Find where the given text appears and provide that cell's center as [x, y] coordinate. 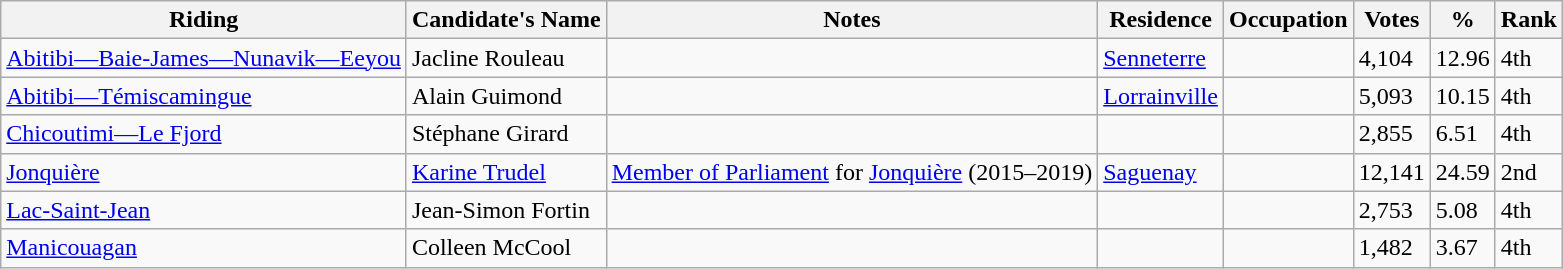
2nd [1528, 172]
1,482 [1392, 248]
5,093 [1392, 96]
Senneterre [1161, 58]
Alain Guimond [506, 96]
Lorrainville [1161, 96]
Candidate's Name [506, 20]
Member of Parliament for Jonquière (2015–2019) [852, 172]
Colleen McCool [506, 248]
Lac-Saint-Jean [204, 210]
Saguenay [1161, 172]
2,753 [1392, 210]
Stéphane Girard [506, 134]
Rank [1528, 20]
Jacline Rouleau [506, 58]
Abitibi—Témiscamingue [204, 96]
5.08 [1462, 210]
Riding [204, 20]
24.59 [1462, 172]
12.96 [1462, 58]
10.15 [1462, 96]
Notes [852, 20]
Occupation [1288, 20]
Residence [1161, 20]
4,104 [1392, 58]
Abitibi—Baie-James—Nunavik—Eeyou [204, 58]
2,855 [1392, 134]
% [1462, 20]
Jean-Simon Fortin [506, 210]
Votes [1392, 20]
Karine Trudel [506, 172]
12,141 [1392, 172]
Chicoutimi—Le Fjord [204, 134]
3.67 [1462, 248]
Jonquière [204, 172]
Manicouagan [204, 248]
6.51 [1462, 134]
